Locate the cell with the specified text and output its [x, y] center coordinate. 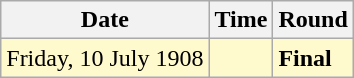
Final [313, 58]
Round [313, 20]
Friday, 10 July 1908 [105, 58]
Date [105, 20]
Time [241, 20]
